Detect which cell encompasses the target text, then output its (X, Y) center coordinate. 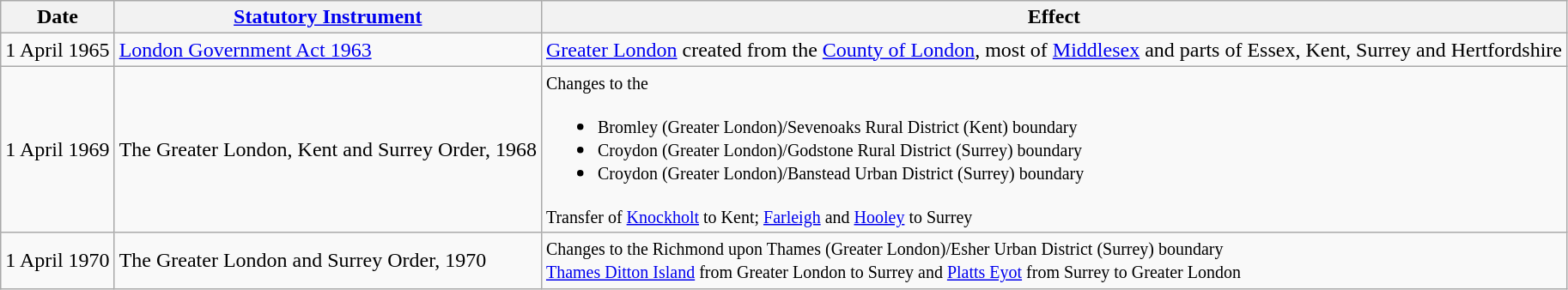
The Greater London, Kent and Surrey Order, 1968 (328, 149)
The Greater London and Surrey Order, 1970 (328, 261)
1 April 1969 (58, 149)
London Government Act 1963 (328, 50)
1 April 1965 (58, 50)
Date (58, 17)
1 April 1970 (58, 261)
Greater London created from the County of London, most of Middlesex and parts of Essex, Kent, Surrey and Hertfordshire (1054, 50)
Effect (1054, 17)
Statutory Instrument (328, 17)
